Scan for the cell matching the given text and deliver its (X, Y) coordinate at center. 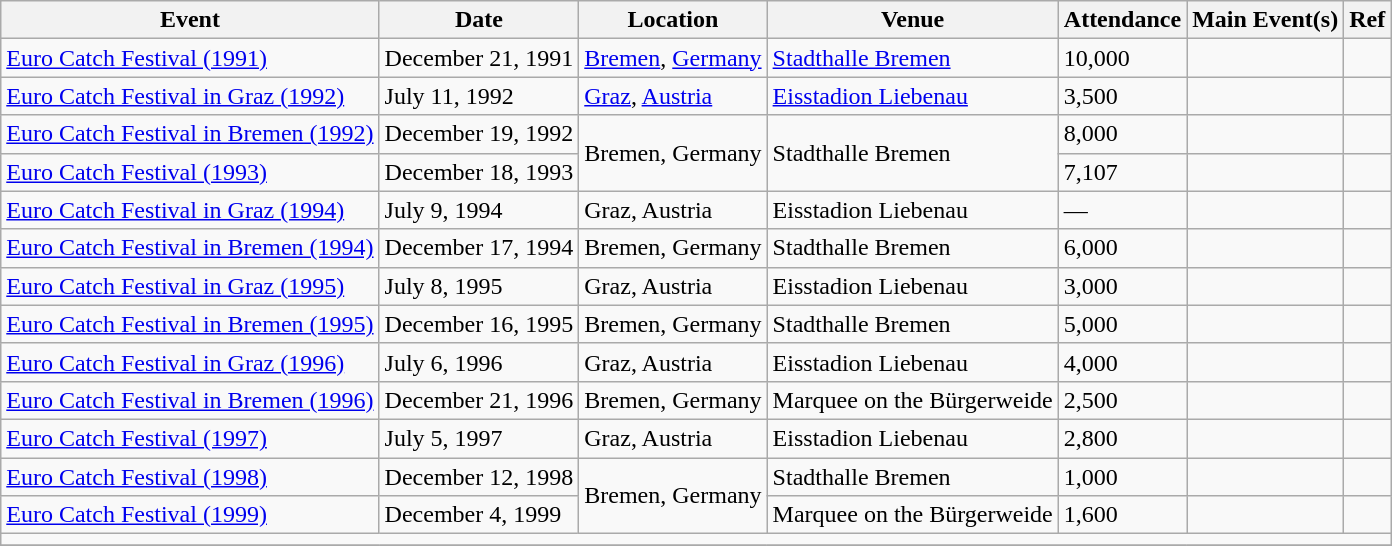
December 21, 1991 (479, 58)
10,000 (1122, 58)
Venue (912, 20)
Euro Catch Festival in Graz (1994) (190, 210)
December 16, 1995 (479, 324)
Location (673, 20)
Euro Catch Festival in Graz (1996) (190, 362)
4,000 (1122, 362)
July 6, 1996 (479, 362)
1,600 (1122, 515)
Euro Catch Festival (1997) (190, 438)
December 18, 1993 (479, 172)
Ref (1368, 20)
Main Event(s) (1266, 20)
Date (479, 20)
Euro Catch Festival in Bremen (1994) (190, 248)
Event (190, 20)
6,000 (1122, 248)
3,500 (1122, 96)
July 9, 1994 (479, 210)
3,000 (1122, 286)
December 12, 1998 (479, 477)
1,000 (1122, 477)
Euro Catch Festival (1998) (190, 477)
2,500 (1122, 400)
December 19, 1992 (479, 134)
July 8, 1995 (479, 286)
Euro Catch Festival (1999) (190, 515)
7,107 (1122, 172)
Euro Catch Festival in Bremen (1995) (190, 324)
5,000 (1122, 324)
December 17, 1994 (479, 248)
— (1122, 210)
December 4, 1999 (479, 515)
July 11, 1992 (479, 96)
Euro Catch Festival (1991) (190, 58)
July 5, 1997 (479, 438)
Euro Catch Festival (1993) (190, 172)
Euro Catch Festival in Bremen (1996) (190, 400)
Euro Catch Festival in Bremen (1992) (190, 134)
Euro Catch Festival in Graz (1992) (190, 96)
8,000 (1122, 134)
Attendance (1122, 20)
December 21, 1996 (479, 400)
Euro Catch Festival in Graz (1995) (190, 286)
2,800 (1122, 438)
